Scan for the cell matching the given text and deliver its [X, Y] coordinate at center. 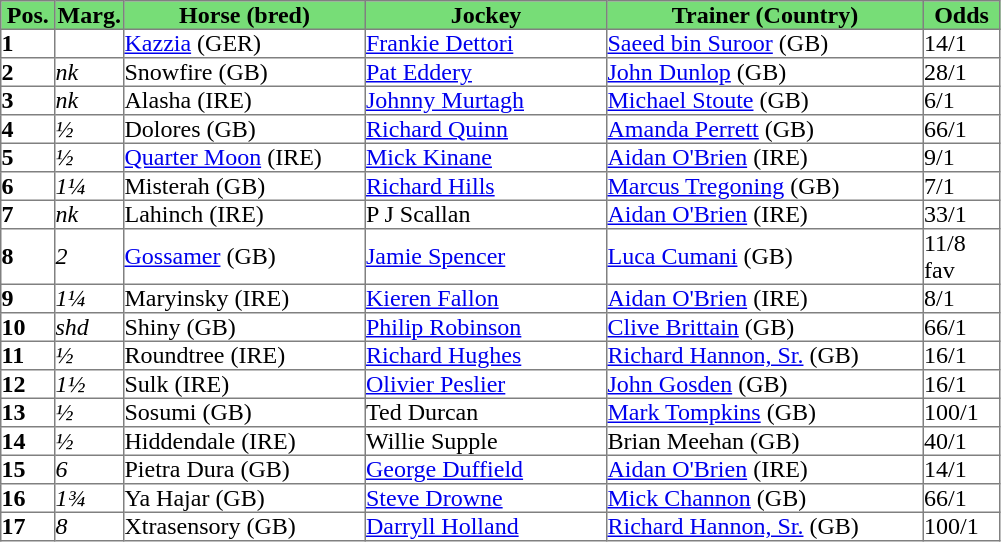
16 [28, 498]
Marcus Tregoning (GB) [765, 186]
17 [28, 526]
Pietra Dura (GB) [245, 469]
Amanda Perrett (GB) [765, 129]
Mark Tompkins (GB) [765, 412]
Steve Drowne [486, 498]
12 [28, 384]
9 [28, 298]
Olivier Peslier [486, 384]
Richard Hills [486, 186]
Jamie Spencer [486, 257]
8/1 [961, 298]
Brian Meehan (GB) [765, 441]
Richard Quinn [486, 129]
Frankie Dettori [486, 43]
Roundtree (IRE) [245, 355]
shd [90, 327]
Richard Hughes [486, 355]
Pat Eddery [486, 72]
Jockey [486, 15]
Johnny Murtagh [486, 100]
7 [28, 214]
Quarter Moon (IRE) [245, 157]
4 [28, 129]
10 [28, 327]
Misterah (GB) [245, 186]
14 [28, 441]
Dolores (GB) [245, 129]
40/1 [961, 441]
33/1 [961, 214]
P J Scallan [486, 214]
George Duffield [486, 469]
Shiny (GB) [245, 327]
5 [28, 157]
15 [28, 469]
Philip Robinson [486, 327]
Horse (bred) [245, 15]
Willie Supple [486, 441]
13 [28, 412]
Mick Kinane [486, 157]
Kieren Fallon [486, 298]
Odds [961, 15]
Darryll Holland [486, 526]
Clive Brittain (GB) [765, 327]
John Dunlop (GB) [765, 72]
Gossamer (GB) [245, 257]
Luca Cumani (GB) [765, 257]
6/1 [961, 100]
9/1 [961, 157]
Pos. [28, 15]
Michael Stoute (GB) [765, 100]
Sulk (IRE) [245, 384]
Ya Hajar (GB) [245, 498]
Alasha (IRE) [245, 100]
Xtrasensory (GB) [245, 526]
Hiddendale (IRE) [245, 441]
Mick Channon (GB) [765, 498]
Saeed bin Suroor (GB) [765, 43]
Kazzia (GER) [245, 43]
11 [28, 355]
John Gosden (GB) [765, 384]
Lahinch (IRE) [245, 214]
1 [28, 43]
11/8 fav [961, 257]
Snowfire (GB) [245, 72]
1¾ [90, 498]
1½ [90, 384]
7/1 [961, 186]
Sosumi (GB) [245, 412]
Ted Durcan [486, 412]
28/1 [961, 72]
Trainer (Country) [765, 15]
3 [28, 100]
Maryinsky (IRE) [245, 298]
Marg. [90, 15]
